Find where the given text appears and provide that cell's center as (X, Y) coordinate. 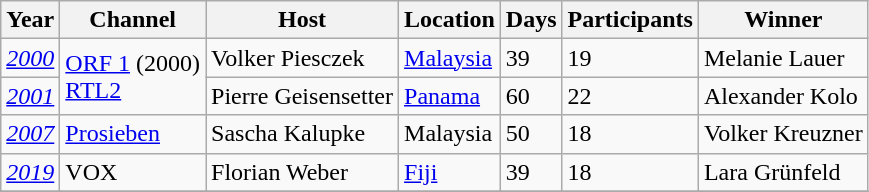
Florian Weber (302, 172)
Volker Kreuzner (783, 134)
2000 (30, 58)
Fiji (450, 172)
19 (630, 58)
Channel (133, 20)
Year (30, 20)
Host (302, 20)
Panama (450, 96)
60 (531, 96)
Location (450, 20)
50 (531, 134)
Sascha Kalupke (302, 134)
Participants (630, 20)
2001 (30, 96)
Volker Piesczek (302, 58)
VOX (133, 172)
Prosieben (133, 134)
Days (531, 20)
Melanie Lauer (783, 58)
2019 (30, 172)
Lara Grünfeld (783, 172)
ORF 1 (2000)RTL2 (133, 77)
Winner (783, 20)
22 (630, 96)
2007 (30, 134)
Alexander Kolo (783, 96)
Pierre Geisensetter (302, 96)
